For the text-containing cell, return its midpoint in [X, Y] coordinate format. 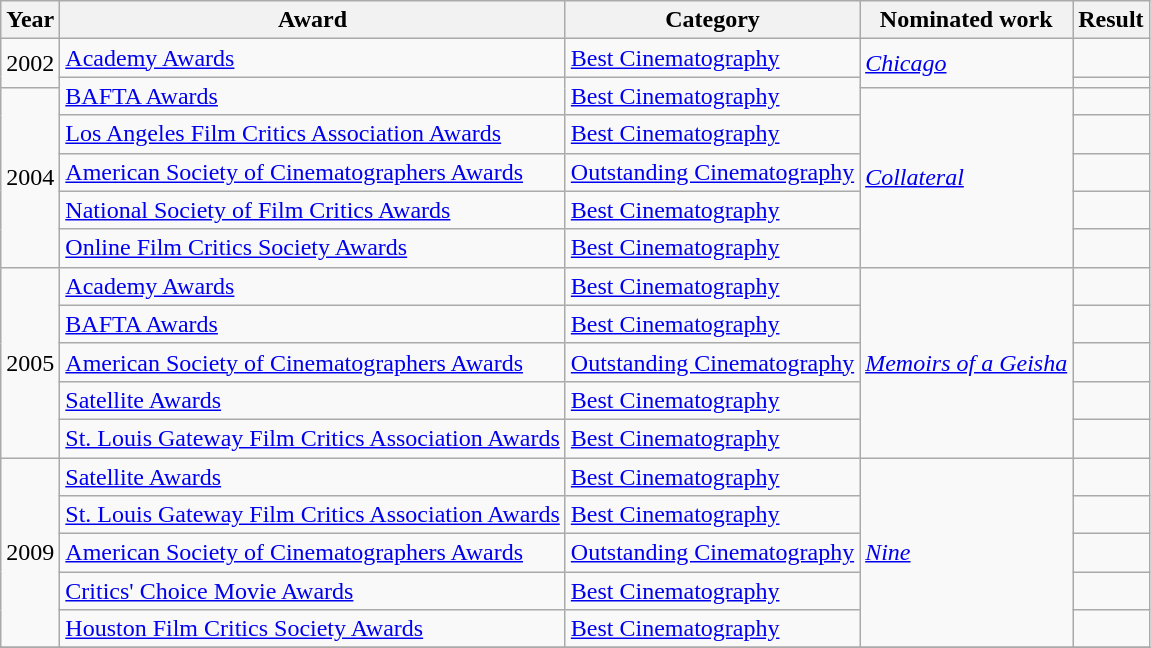
2009 [30, 553]
Memoirs of a Geisha [966, 362]
2002 [30, 64]
Category [712, 20]
2005 [30, 362]
Houston Film Critics Society Awards [313, 629]
Chicago [966, 64]
Critics' Choice Movie Awards [313, 591]
Online Film Critics Society Awards [313, 248]
Los Angeles Film Critics Association Awards [313, 134]
Result [1111, 20]
Award [313, 20]
National Society of Film Critics Awards [313, 210]
Nine [966, 553]
Nominated work [966, 20]
Collateral [966, 178]
Year [30, 20]
2004 [30, 178]
